Find where the given text appears and provide that cell's center as [x, y] coordinate. 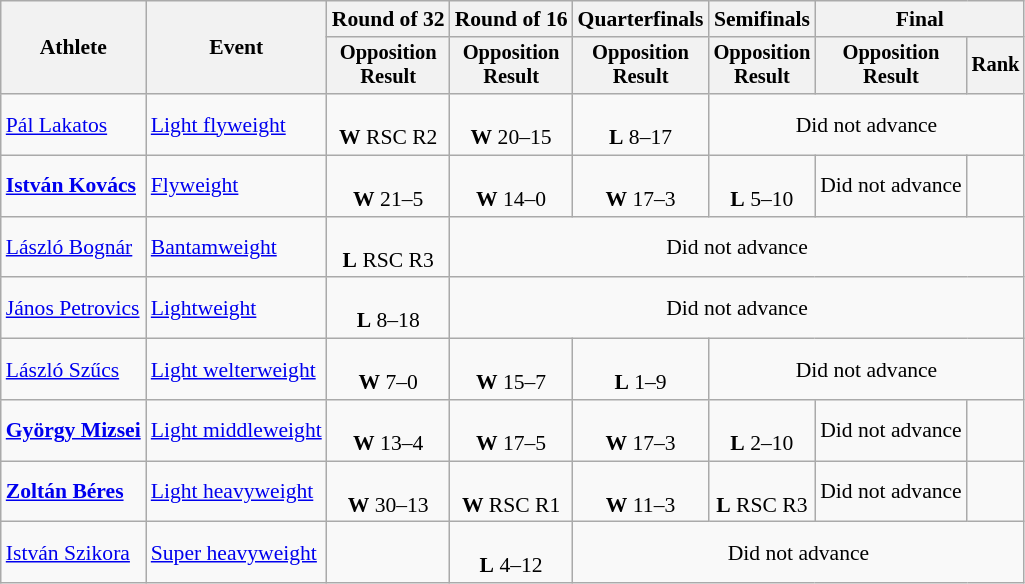
Round of 16 [512, 19]
W 15–7 [512, 370]
László Szűcs [74, 370]
W 17–5 [512, 430]
István Szikora [74, 552]
W 20–15 [512, 124]
Lightweight [236, 308]
L 2–10 [762, 430]
Semifinals [762, 19]
L 8–18 [388, 308]
János Petrovics [74, 308]
Light heavyweight [236, 492]
Round of 32 [388, 19]
Athlete [74, 48]
Quarterfinals [641, 19]
L 4–12 [512, 552]
W RSC R2 [388, 124]
W 13–4 [388, 430]
László Bognár [74, 248]
L 8–17 [641, 124]
W 21–5 [388, 186]
György Mizsei [74, 430]
Event [236, 48]
István Kovács [74, 186]
Zoltán Béres [74, 492]
Light middleweight [236, 430]
W 14–0 [512, 186]
Bantamweight [236, 248]
L 1–9 [641, 370]
Light welterweight [236, 370]
Flyweight [236, 186]
Light flyweight [236, 124]
L 5–10 [762, 186]
W 30–13 [388, 492]
Final [920, 19]
Super heavyweight [236, 552]
W 7–0 [388, 370]
W 11–3 [641, 492]
W RSC R1 [512, 492]
Rank [996, 66]
Pál Lakatos [74, 124]
